Identify which cell holds the provided text, then report its [x, y] central coordinate. 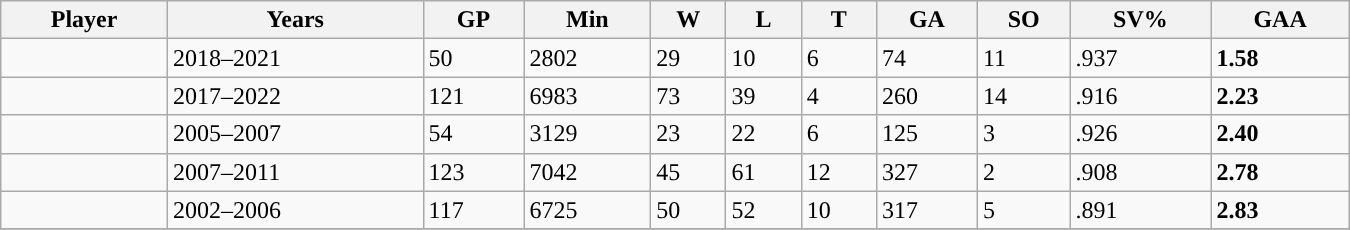
45 [688, 172]
327 [926, 172]
39 [764, 96]
2.40 [1280, 134]
3 [1023, 134]
GAA [1280, 20]
Years [295, 20]
260 [926, 96]
6725 [588, 210]
74 [926, 58]
123 [474, 172]
GA [926, 20]
23 [688, 134]
SO [1023, 20]
11 [1023, 58]
7042 [588, 172]
2002–2006 [295, 210]
.916 [1140, 96]
5 [1023, 210]
.937 [1140, 58]
14 [1023, 96]
3129 [588, 134]
125 [926, 134]
73 [688, 96]
Min [588, 20]
2.78 [1280, 172]
4 [838, 96]
2802 [588, 58]
GP [474, 20]
6983 [588, 96]
T [838, 20]
.908 [1140, 172]
SV% [1140, 20]
2.23 [1280, 96]
121 [474, 96]
2005–2007 [295, 134]
22 [764, 134]
.891 [1140, 210]
29 [688, 58]
52 [764, 210]
54 [474, 134]
317 [926, 210]
12 [838, 172]
2 [1023, 172]
2018–2021 [295, 58]
1.58 [1280, 58]
.926 [1140, 134]
2.83 [1280, 210]
2017–2022 [295, 96]
L [764, 20]
61 [764, 172]
W [688, 20]
Player [84, 20]
117 [474, 210]
2007–2011 [295, 172]
